Scan for the cell matching the given text and deliver its (X, Y) coordinate at center. 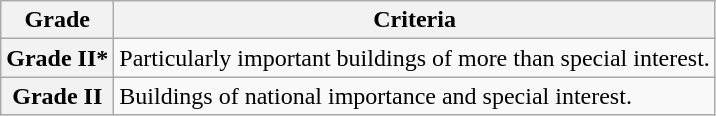
Grade II* (58, 58)
Criteria (415, 20)
Buildings of national importance and special interest. (415, 96)
Grade (58, 20)
Particularly important buildings of more than special interest. (415, 58)
Grade II (58, 96)
